Find where the given text appears and provide that cell's center as (x, y) coordinate. 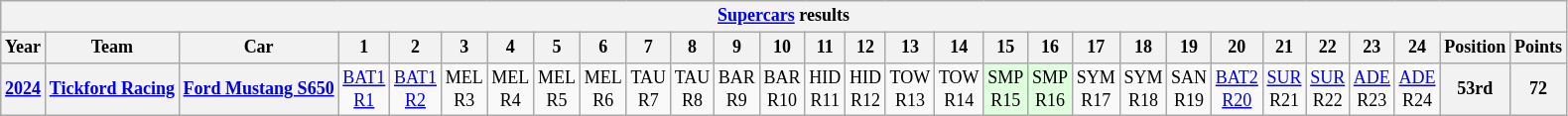
HIDR12 (865, 89)
ADER23 (1372, 89)
2 (416, 48)
MELR5 (558, 89)
Year (24, 48)
2024 (24, 89)
SMPR15 (1006, 89)
16 (1050, 48)
10 (782, 48)
21 (1284, 48)
BAT2R20 (1237, 89)
MELR6 (603, 89)
TOWR13 (909, 89)
9 (737, 48)
BAT1R1 (364, 89)
SANR19 (1189, 89)
15 (1006, 48)
17 (1096, 48)
TAUR8 (692, 89)
5 (558, 48)
MELR3 (464, 89)
11 (826, 48)
7 (648, 48)
Position (1475, 48)
Supercars results (784, 16)
SMPR16 (1050, 89)
6 (603, 48)
Tickford Racing (111, 89)
18 (1143, 48)
14 (959, 48)
SURR22 (1328, 89)
ADER24 (1417, 89)
23 (1372, 48)
TAUR7 (648, 89)
Team (111, 48)
72 (1538, 89)
SURR21 (1284, 89)
BARR9 (737, 89)
3 (464, 48)
Points (1538, 48)
4 (510, 48)
SYMR18 (1143, 89)
20 (1237, 48)
1 (364, 48)
HIDR11 (826, 89)
13 (909, 48)
22 (1328, 48)
BARR10 (782, 89)
12 (865, 48)
BAT1R2 (416, 89)
SYMR17 (1096, 89)
53rd (1475, 89)
MELR4 (510, 89)
Car (258, 48)
19 (1189, 48)
TOWR14 (959, 89)
8 (692, 48)
24 (1417, 48)
Ford Mustang S650 (258, 89)
